From the cell containing the given text, extract its center point as [x, y] coordinate. 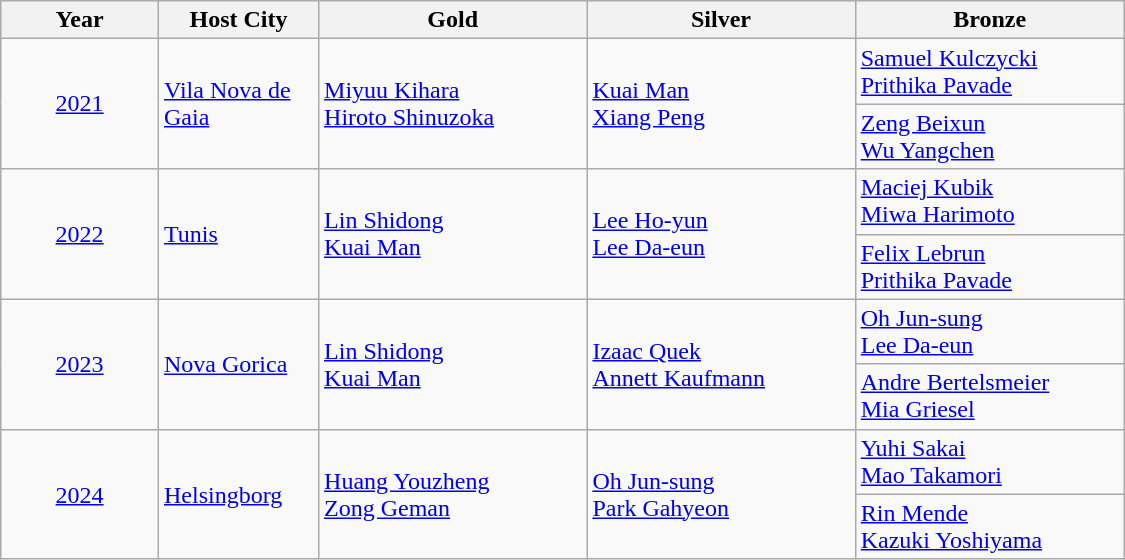
Helsingborg [238, 494]
Nova Gorica [238, 364]
Miyuu Kihara Hiroto Shinuzoka [453, 104]
Rin Mende Kazuki Yoshiyama [990, 526]
Lee Ho-yun Lee Da-eun [721, 234]
Silver [721, 20]
2021 [80, 104]
Yuhi Sakai Mao Takamori [990, 462]
2023 [80, 364]
Zeng Beixun Wu Yangchen [990, 136]
Gold [453, 20]
Host City [238, 20]
Samuel Kulczycki Prithika Pavade [990, 72]
Tunis [238, 234]
Huang Youzheng Zong Geman [453, 494]
Bronze [990, 20]
Year [80, 20]
2024 [80, 494]
Oh Jun-sung Lee Da-eun [990, 332]
Vila Nova de Gaia [238, 104]
Kuai Man Xiang Peng [721, 104]
Andre Bertelsmeier Mia Griesel [990, 396]
Felix Lebrun Prithika Pavade [990, 266]
Oh Jun-sung Park Gahyeon [721, 494]
Maciej Kubik Miwa Harimoto [990, 202]
2022 [80, 234]
Izaac Quek Annett Kaufmann [721, 364]
